Locate the cell with the specified text and output its [x, y] center coordinate. 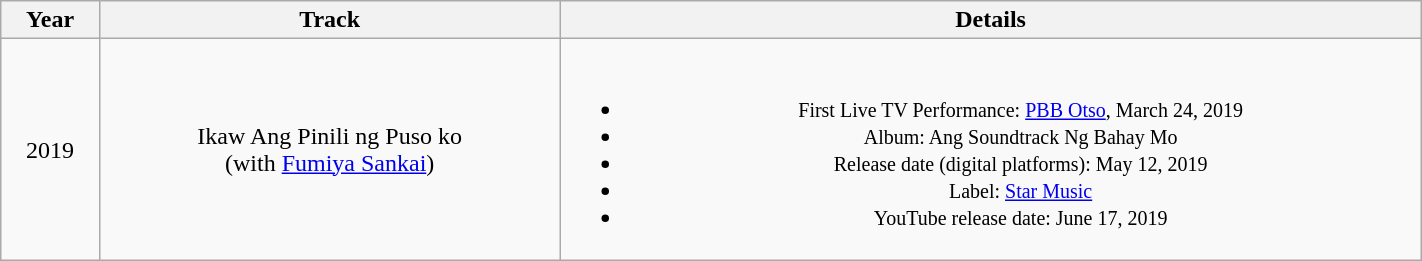
Track [330, 20]
2019 [50, 150]
Details [990, 20]
Ikaw Ang Pinili ng Puso ko(with Fumiya Sankai) [330, 150]
Year [50, 20]
